Output the [X, Y] coordinate of the center of the cell containing the given text.  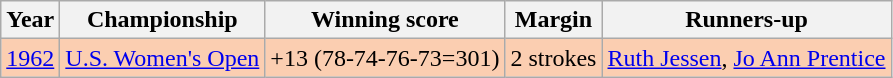
Ruth Jessen, Jo Ann Prentice [746, 58]
1962 [30, 58]
Winning score [385, 20]
2 strokes [554, 58]
Margin [554, 20]
Runners-up [746, 20]
Year [30, 20]
+13 (78-74-76-73=301) [385, 58]
U.S. Women's Open [162, 58]
Championship [162, 20]
